For the text-containing cell, return its midpoint in (X, Y) coordinate format. 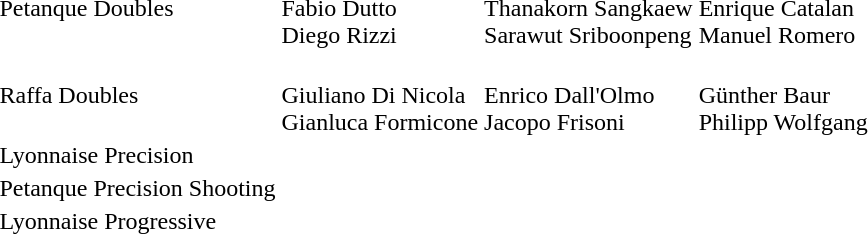
Giuliano Di Nicola Gianluca Formicone (380, 95)
Enrico Dall'Olmo Jacopo Frisoni (589, 95)
